Pinpoint the cell where the given text exists, returning its (X, Y) midpoint coordinate. 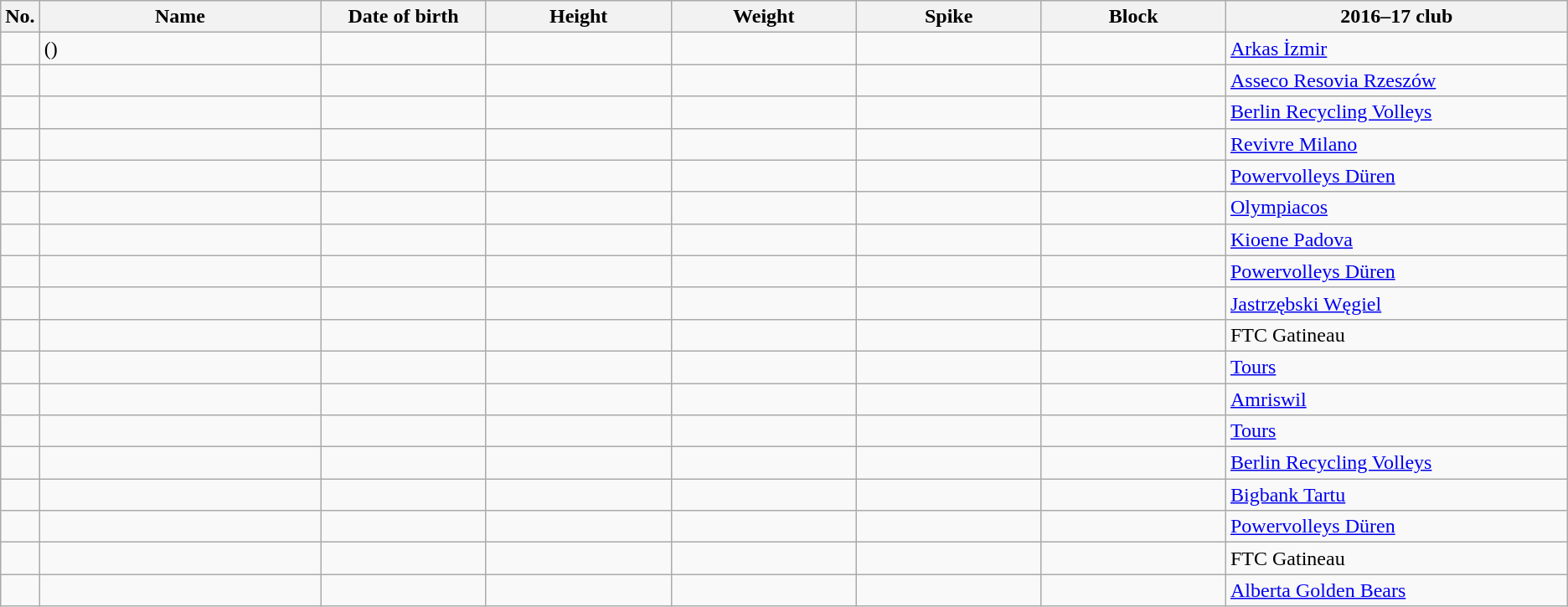
Kioene Padova (1396, 239)
Alberta Golden Bears (1396, 590)
Name (180, 17)
Amriswil (1396, 399)
Weight (764, 17)
2016–17 club (1396, 17)
Height (578, 17)
No. (20, 17)
Arkas İzmir (1396, 49)
Date of birth (404, 17)
Olympiacos (1396, 208)
Jastrzębski Węgiel (1396, 303)
Asseco Resovia Rzeszów (1396, 80)
Bigbank Tartu (1396, 495)
Block (1134, 17)
Spike (948, 17)
() (180, 49)
Revivre Milano (1396, 144)
